Extract the [X, Y] coordinate from the center of the cell holding the provided text.  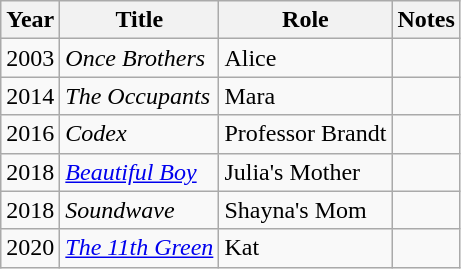
2014 [30, 96]
2020 [30, 248]
Alice [306, 58]
Title [140, 20]
Kat [306, 248]
2003 [30, 58]
Beautiful Boy [140, 172]
Notes [426, 20]
Codex [140, 134]
Year [30, 20]
2016 [30, 134]
Once Brothers [140, 58]
Julia's Mother [306, 172]
The 11th Green [140, 248]
Role [306, 20]
Shayna's Mom [306, 210]
Mara [306, 96]
Professor Brandt [306, 134]
Soundwave [140, 210]
The Occupants [140, 96]
